Provide the (X, Y) coordinate of the cell's center where the given text is located.  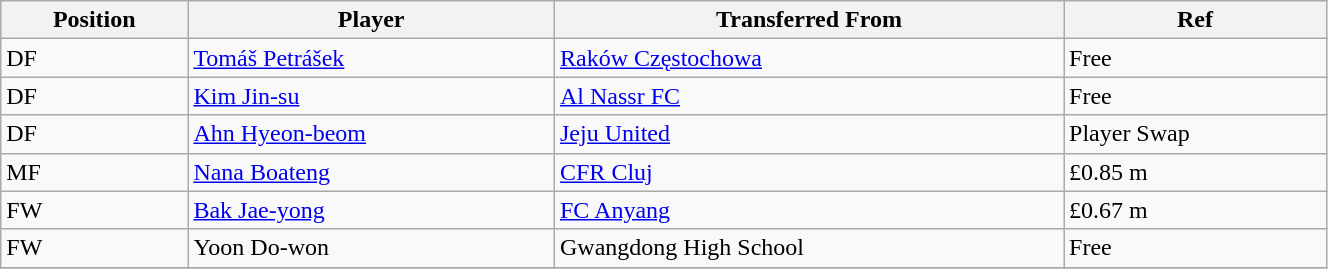
Transferred From (808, 20)
Raków Częstochowa (808, 58)
Yoon Do-won (372, 248)
Al Nassr FC (808, 96)
Tomáš Petrášek (372, 58)
Player Swap (1196, 134)
Position (94, 20)
Ahn Hyeon-beom (372, 134)
£0.67 m (1196, 210)
Bak Jae-yong (372, 210)
Gwangdong High School (808, 248)
Player (372, 20)
Jeju United (808, 134)
FC Anyang (808, 210)
CFR Cluj (808, 172)
Nana Boateng (372, 172)
Ref (1196, 20)
£0.85 m (1196, 172)
Kim Jin-su (372, 96)
MF (94, 172)
